Provide the [x, y] coordinate of the cell's center where the given text is located.  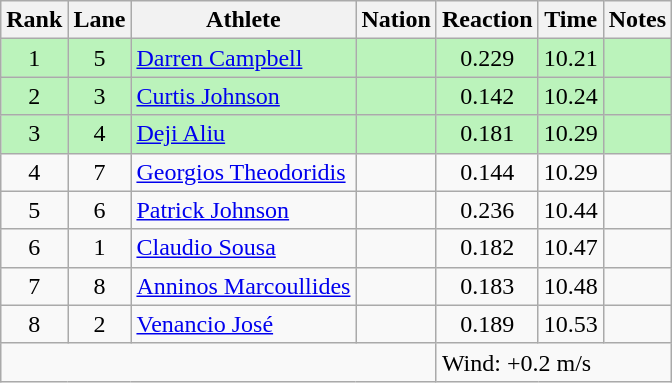
Venancio José [244, 324]
0.144 [487, 172]
Anninos Marcoullides [244, 286]
10.24 [570, 96]
10.53 [570, 324]
Deji Aliu [244, 134]
0.182 [487, 248]
0.189 [487, 324]
0.229 [487, 58]
Patrick Johnson [244, 210]
Claudio Sousa [244, 248]
10.47 [570, 248]
Reaction [487, 20]
Lane [100, 20]
0.183 [487, 286]
0.236 [487, 210]
Athlete [244, 20]
Nation [396, 20]
Georgios Theodoridis [244, 172]
Wind: +0.2 m/s [554, 362]
0.142 [487, 96]
10.44 [570, 210]
10.48 [570, 286]
Notes [637, 20]
0.181 [487, 134]
10.21 [570, 58]
Time [570, 20]
Darren Campbell [244, 58]
Rank [34, 20]
Curtis Johnson [244, 96]
